Return the (X, Y) coordinate for the center point of the cell that contains the specified text.  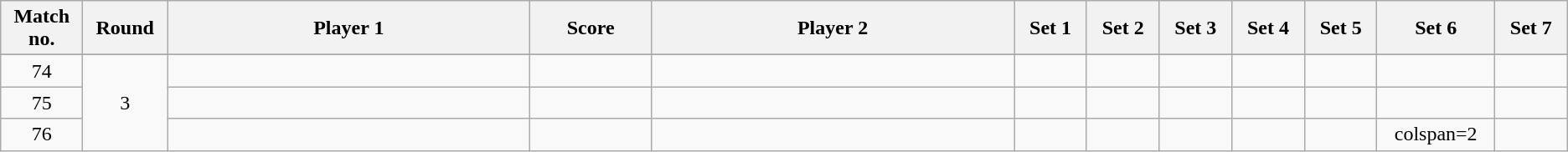
Player 1 (348, 28)
75 (42, 103)
Set 1 (1050, 28)
colspan=2 (1436, 134)
Match no. (42, 28)
Set 7 (1531, 28)
Set 6 (1436, 28)
74 (42, 71)
Set 2 (1122, 28)
Round (126, 28)
3 (126, 103)
Set 5 (1340, 28)
76 (42, 134)
Set 3 (1196, 28)
Score (591, 28)
Player 2 (833, 28)
Set 4 (1268, 28)
